Determine the [X, Y] coordinate at the center of the cell enclosing the given text.  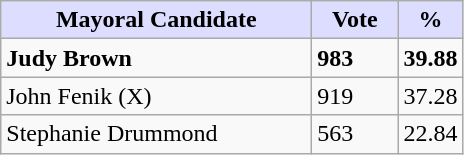
Judy Brown [156, 58]
% [430, 20]
37.28 [430, 96]
983 [355, 58]
22.84 [430, 134]
39.88 [430, 58]
919 [355, 96]
Stephanie Drummond [156, 134]
Mayoral Candidate [156, 20]
John Fenik (X) [156, 96]
Vote [355, 20]
563 [355, 134]
